Identify which cell holds the provided text, then report its [X, Y] central coordinate. 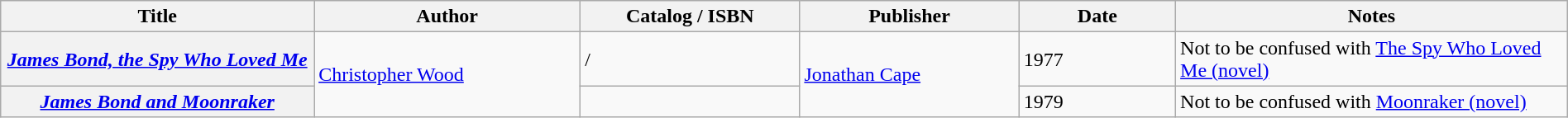
Jonathan Cape [910, 74]
/ [690, 59]
1977 [1097, 59]
Not to be confused with The Spy Who Loved Me (novel) [1372, 59]
Author [447, 17]
Publisher [910, 17]
1979 [1097, 101]
Catalog / ISBN [690, 17]
Christopher Wood [447, 74]
Date [1097, 17]
Notes [1372, 17]
Title [157, 17]
James Bond and Moonraker [157, 101]
Not to be confused with Moonraker (novel) [1372, 101]
James Bond, the Spy Who Loved Me [157, 59]
